Provide the (x, y) coordinate of the cell's center where the given text is located.  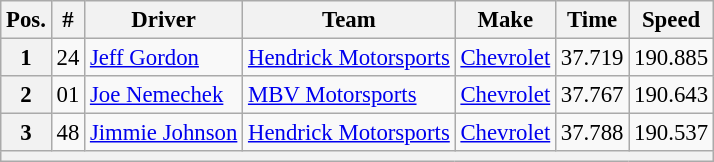
01 (68, 95)
37.788 (592, 133)
37.767 (592, 95)
190.885 (672, 58)
Jimmie Johnson (164, 133)
190.537 (672, 133)
Joe Nemechek (164, 95)
Jeff Gordon (164, 58)
190.643 (672, 95)
Time (592, 20)
3 (26, 133)
Driver (164, 20)
# (68, 20)
48 (68, 133)
MBV Motorsports (349, 95)
Team (349, 20)
Speed (672, 20)
1 (26, 58)
2 (26, 95)
Pos. (26, 20)
Make (505, 20)
24 (68, 58)
37.719 (592, 58)
